Find where the given text appears and provide that cell's center as (x, y) coordinate. 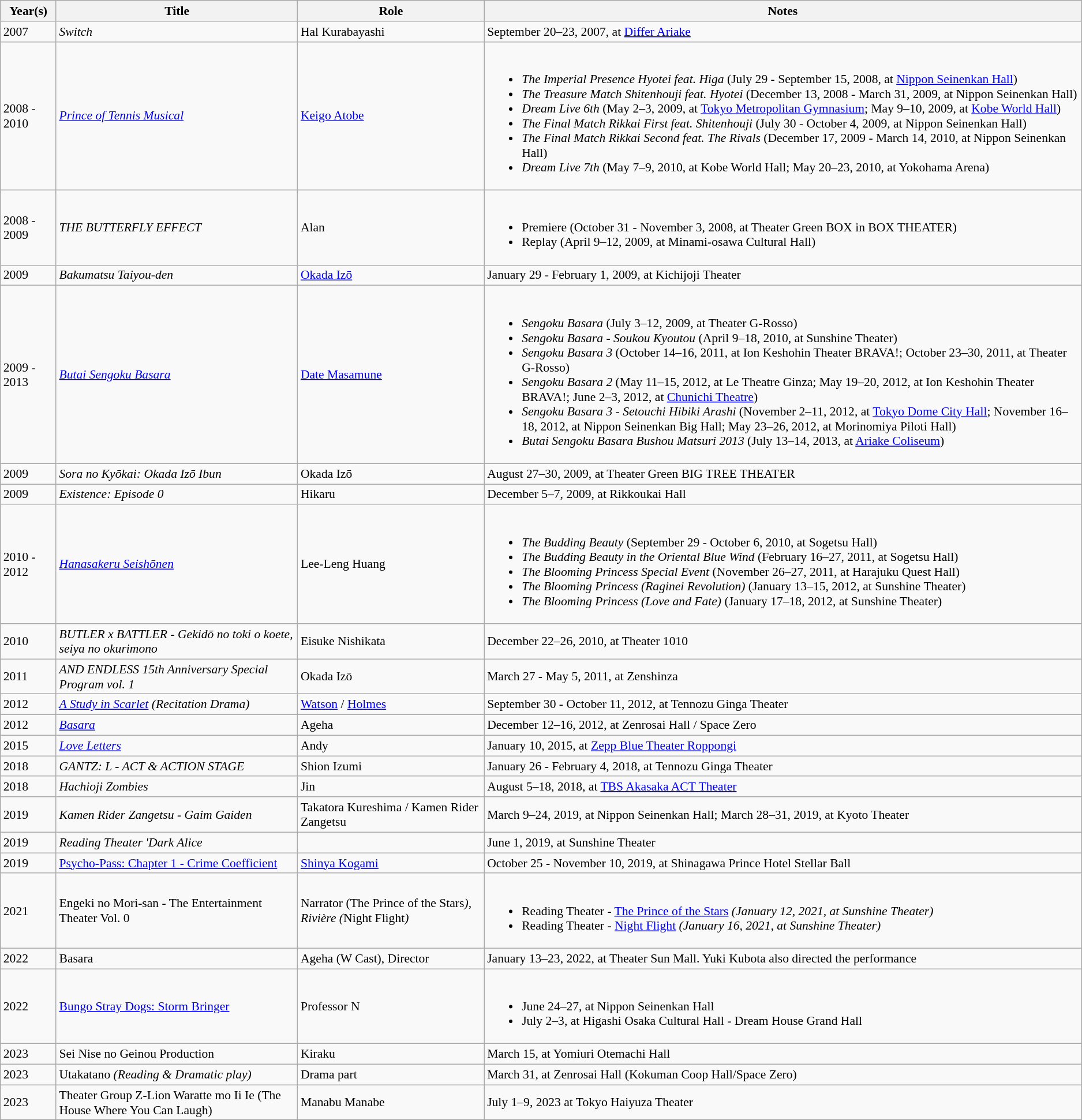
June 1, 2019, at Sunshine Theater (783, 842)
Prince of Tennis Musical (177, 115)
Sora no Kyōkai: Okada Izō Ibun (177, 474)
Alan (391, 228)
2009 - 2013 (29, 374)
Love Letters (177, 746)
Theater Group Z-Lion Waratte mo Ii Ie (The House Where You Can Laugh) (177, 1102)
Lee-Leng Huang (391, 564)
Psycho-Pass: Chapter 1 - Crime Coefficient (177, 863)
Reading Theater 'Dark Alice (177, 842)
Utakatano (Reading & Dramatic play) (177, 1075)
Jin (391, 787)
August 5–18, 2018, at TBS Akasaka ACT Theater (783, 787)
GANTZ: L - ACT & ACTION STAGE (177, 766)
August 27–30, 2009, at Theater Green BIG TREE THEATER (783, 474)
Bungo Stray Dogs: Storm Bringer (177, 1006)
Existence: Episode 0 (177, 495)
June 24–27, at Nippon Seinenkan HallJuly 2–3, at Higashi Osaka Cultural Hall - Dream House Grand Hall (783, 1006)
BUTLER x BATTLER - Gekidō no toki o koete, seiya no okurimono (177, 642)
Andy (391, 746)
Ageha (391, 725)
2011 (29, 676)
Hikaru (391, 495)
Watson / Holmes (391, 705)
Hachioji Zombies (177, 787)
October 25 - November 10, 2019, at Shinagawa Prince Hotel Stellar Ball (783, 863)
Hanasakeru Seishōnen (177, 564)
2015 (29, 746)
2008 - 2010 (29, 115)
Manabu Manabe (391, 1102)
September 30 - October 11, 2012, at Tennozu Ginga Theater (783, 705)
March 31, at Zenrosai Hall (Kokuman Coop Hall/Space Zero) (783, 1075)
2008 - 2009 (29, 228)
Drama part (391, 1075)
Notes (783, 11)
December 12–16, 2012, at Zenrosai Hall / Space Zero (783, 725)
THE BUTTERFLY EFFECT (177, 228)
July 1–9, 2023 at Tokyo Haiyuza Theater (783, 1102)
March 27 - May 5, 2011, at Zenshinza (783, 676)
Narrator (The Prince of the Stars), Rivière (Night Flight) (391, 911)
2021 (29, 911)
September 20–23, 2007, at Differ Ariake (783, 32)
Date Masamune (391, 374)
Takatora Kureshima / Kamen Rider Zangetsu (391, 815)
A Study in Scarlet (Recitation Drama) (177, 705)
Switch (177, 32)
Professor N (391, 1006)
Premiere (October 31 - November 3, 2008, at Theater Green BOX in BOX THEATER)Replay (April 9–12, 2009, at Minami-osawa Cultural Hall) (783, 228)
Title (177, 11)
January 26 - February 4, 2018, at Tennozu Ginga Theater (783, 766)
Butai Sengoku Basara (177, 374)
Role (391, 11)
AND ENDLESS 15th Anniversary Special Program vol. 1 (177, 676)
Ageha (W Cast), Director (391, 959)
December 22–26, 2010, at Theater 1010 (783, 642)
Shion Izumi (391, 766)
January 13–23, 2022, at Theater Sun Mall. Yuki Kubota also directed the performance (783, 959)
Kamen Rider Zangetsu - Gaim Gaiden (177, 815)
January 29 - February 1, 2009, at Kichijoji Theater (783, 275)
Shinya Kogami (391, 863)
Kiraku (391, 1054)
Hal Kurabayashi (391, 32)
Eisuke Nishikata (391, 642)
2010 (29, 642)
Year(s) (29, 11)
Engeki no Mori-san - The Entertainment Theater Vol. 0 (177, 911)
Sei Nise no Geinou Production (177, 1054)
2010 - 2012 (29, 564)
Keigo Atobe (391, 115)
2007 (29, 32)
Bakumatsu Taiyou-den (177, 275)
January 10, 2015, at Zepp Blue Theater Roppongi (783, 746)
December 5–7, 2009, at Rikkoukai Hall (783, 495)
March 9–24, 2019, at Nippon Seinenkan Hall; March 28–31, 2019, at Kyoto Theater (783, 815)
March 15, at Yomiuri Otemachi Hall (783, 1054)
